Output the (X, Y) coordinate of the center of the cell containing the given text.  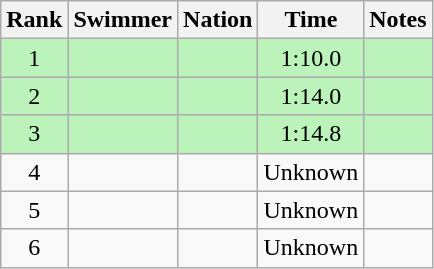
1:14.8 (311, 134)
6 (34, 248)
Time (311, 20)
Rank (34, 20)
1:14.0 (311, 96)
2 (34, 96)
1:10.0 (311, 58)
3 (34, 134)
Notes (398, 20)
Nation (218, 20)
4 (34, 172)
Swimmer (123, 20)
1 (34, 58)
5 (34, 210)
